Extract the (X, Y) coordinate from the center of the cell holding the provided text.  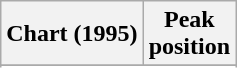
Peakposition (189, 34)
Chart (1995) (72, 34)
